Locate the cell with the specified text and output its (x, y) center coordinate. 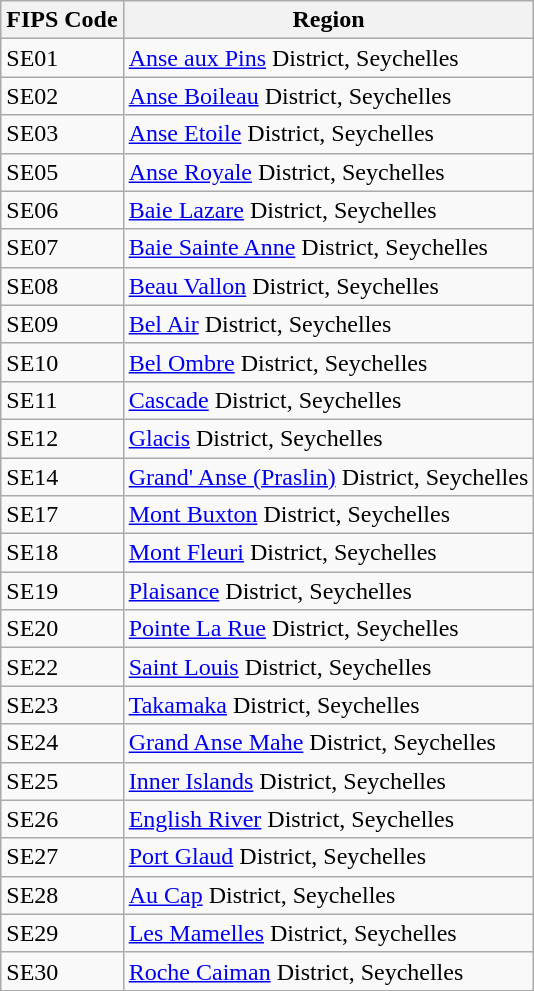
Roche Caiman District, Seychelles (328, 971)
SE03 (62, 134)
Bel Air District, Seychelles (328, 324)
SE23 (62, 705)
SE17 (62, 515)
SE07 (62, 248)
SE27 (62, 857)
SE01 (62, 58)
Les Mamelles District, Seychelles (328, 933)
Anse Etoile District, Seychelles (328, 134)
Plaisance District, Seychelles (328, 591)
Inner Islands District, Seychelles (328, 781)
Baie Lazare District, Seychelles (328, 210)
Port Glaud District, Seychelles (328, 857)
SE10 (62, 362)
Region (328, 20)
Cascade District, Seychelles (328, 400)
SE29 (62, 933)
SE24 (62, 743)
FIPS Code (62, 20)
Anse aux Pins District, Seychelles (328, 58)
Glacis District, Seychelles (328, 438)
Anse Royale District, Seychelles (328, 172)
Takamaka District, Seychelles (328, 705)
Saint Louis District, Seychelles (328, 667)
SE20 (62, 629)
SE02 (62, 96)
Mont Buxton District, Seychelles (328, 515)
Baie Sainte Anne District, Seychelles (328, 248)
SE26 (62, 819)
SE18 (62, 553)
Mont Fleuri District, Seychelles (328, 553)
Grand Anse Mahe District, Seychelles (328, 743)
SE30 (62, 971)
SE11 (62, 400)
SE09 (62, 324)
Pointe La Rue District, Seychelles (328, 629)
Bel Ombre District, Seychelles (328, 362)
Anse Boileau District, Seychelles (328, 96)
Beau Vallon District, Seychelles (328, 286)
SE28 (62, 895)
SE08 (62, 286)
English River District, Seychelles (328, 819)
Grand' Anse (Praslin) District, Seychelles (328, 477)
SE19 (62, 591)
Au Cap District, Seychelles (328, 895)
SE06 (62, 210)
SE12 (62, 438)
SE25 (62, 781)
SE14 (62, 477)
SE05 (62, 172)
SE22 (62, 667)
